Output the [x, y] coordinate of the center of the cell containing the given text.  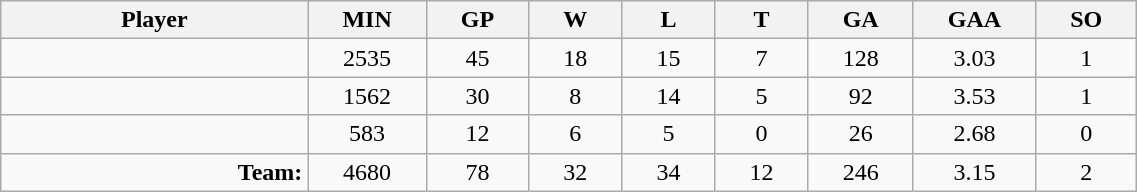
18 [576, 58]
8 [576, 96]
78 [477, 172]
128 [860, 58]
Team: [154, 172]
14 [668, 96]
GP [477, 20]
3.15 [974, 172]
3.03 [974, 58]
GAA [974, 20]
246 [860, 172]
4680 [367, 172]
W [576, 20]
L [668, 20]
92 [860, 96]
2.68 [974, 134]
583 [367, 134]
3.53 [974, 96]
1562 [367, 96]
Player [154, 20]
MIN [367, 20]
34 [668, 172]
GA [860, 20]
45 [477, 58]
SO [1086, 20]
7 [762, 58]
2535 [367, 58]
30 [477, 96]
T [762, 20]
15 [668, 58]
26 [860, 134]
2 [1086, 172]
32 [576, 172]
6 [576, 134]
